Find where the given text appears and provide that cell's center as [X, Y] coordinate. 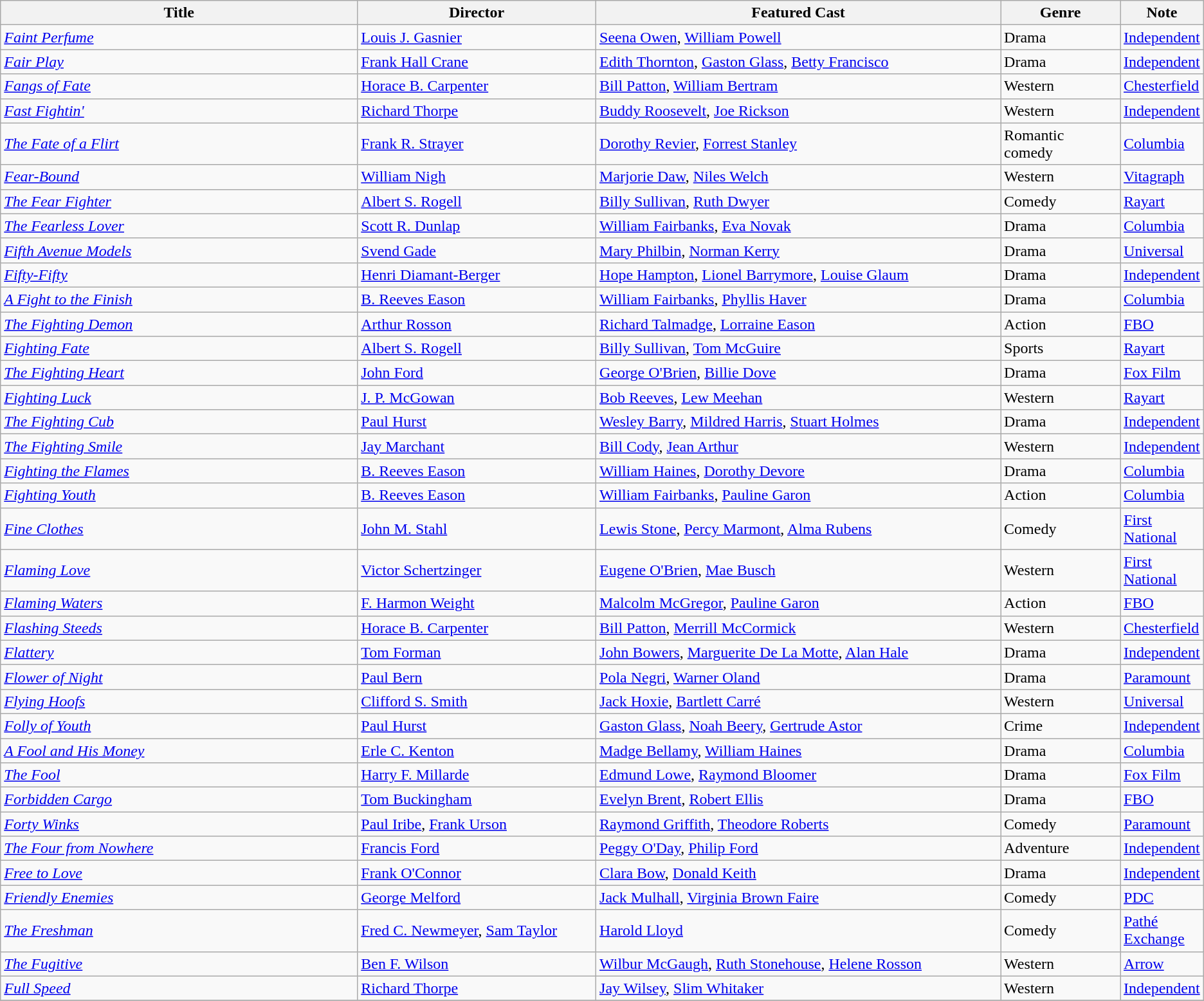
Fifty-Fifty [179, 275]
Edith Thornton, Gaston Glass, Betty Francisco [799, 62]
Svend Gade [477, 250]
Jack Mulhall, Virginia Brown Faire [799, 897]
Bill Cody, Jean Arthur [799, 446]
Crime [1061, 726]
Wilbur McGaugh, Ruth Stonehouse, Helene Rosson [799, 964]
J. P. McGowan [477, 398]
Flattery [179, 652]
Seena Owen, William Powell [799, 37]
Fair Play [179, 62]
Paul Iribe, Frank Urson [477, 824]
Frank R. Strayer [477, 144]
Vitagraph [1162, 177]
Scott R. Dunlap [477, 226]
Malcolm McGregor, Pauline Garon [799, 603]
Flaming Waters [179, 603]
Fighting the Flames [179, 471]
Flower of Night [179, 677]
Tom Forman [477, 652]
Ben F. Wilson [477, 964]
Fangs of Fate [179, 86]
Forbidden Cargo [179, 800]
F. Harmon Weight [477, 603]
The Fool [179, 775]
The Four from Nowhere [179, 849]
Pathé Exchange [1162, 930]
Flaming Love [179, 570]
Note [1162, 13]
Evelyn Brent, Robert Ellis [799, 800]
The Fate of a Flirt [179, 144]
Bob Reeves, Lew Meehan [799, 398]
Frank O'Connor [477, 873]
Arrow [1162, 964]
Jack Hoxie, Bartlett Carré [799, 701]
John M. Stahl [477, 529]
Harold Lloyd [799, 930]
Adventure [1061, 849]
Fred C. Newmeyer, Sam Taylor [477, 930]
The Fighting Heart [179, 373]
Buddy Roosevelt, Joe Rickson [799, 111]
Marjorie Daw, Niles Welch [799, 177]
Henri Diamant-Berger [477, 275]
Fifth Avenue Models [179, 250]
The Fighting Smile [179, 446]
Eugene O'Brien, Mae Busch [799, 570]
Dorothy Revier, Forrest Stanley [799, 144]
Gaston Glass, Noah Beery, Gertrude Astor [799, 726]
William Fairbanks, Eva Novak [799, 226]
Louis J. Gasnier [477, 37]
Forty Winks [179, 824]
The Fear Fighter [179, 201]
John Ford [477, 373]
William Fairbanks, Phyllis Haver [799, 299]
Paul Bern [477, 677]
Jay Wilsey, Slim Whitaker [799, 988]
Genre [1061, 13]
Flashing Steeds [179, 628]
Fast Fightin' [179, 111]
Lewis Stone, Percy Marmont, Alma Rubens [799, 529]
William Fairbanks, Pauline Garon [799, 495]
Billy Sullivan, Ruth Dwyer [799, 201]
Victor Schertzinger [477, 570]
Fine Clothes [179, 529]
John Bowers, Marguerite De La Motte, Alan Hale [799, 652]
Hope Hampton, Lionel Barrymore, Louise Glaum [799, 275]
George Melford [477, 897]
Richard Talmadge, Lorraine Eason [799, 324]
Billy Sullivan, Tom McGuire [799, 349]
A Fight to the Finish [179, 299]
The Fearless Lover [179, 226]
Folly of Youth [179, 726]
Tom Buckingham [477, 800]
Raymond Griffith, Theodore Roberts [799, 824]
Frank Hall Crane [477, 62]
Fighting Luck [179, 398]
Sports [1061, 349]
Madge Bellamy, William Haines [799, 751]
A Fool and His Money [179, 751]
Francis Ford [477, 849]
Edmund Lowe, Raymond Bloomer [799, 775]
Erle C. Kenton [477, 751]
Fighting Youth [179, 495]
Free to Love [179, 873]
George O'Brien, Billie Dove [799, 373]
Wesley Barry, Mildred Harris, Stuart Holmes [799, 422]
Bill Patton, William Bertram [799, 86]
William Haines, Dorothy Devore [799, 471]
The Fighting Demon [179, 324]
Faint Perfume [179, 37]
Director [477, 13]
Featured Cast [799, 13]
PDC [1162, 897]
Flying Hoofs [179, 701]
Arthur Rosson [477, 324]
Title [179, 13]
The Fighting Cub [179, 422]
Peggy O'Day, Philip Ford [799, 849]
Harry F. Millarde [477, 775]
Fear-Bound [179, 177]
The Fugitive [179, 964]
Friendly Enemies [179, 897]
Clara Bow, Donald Keith [799, 873]
Clifford S. Smith [477, 701]
Romantic comedy [1061, 144]
Pola Negri, Warner Oland [799, 677]
William Nigh [477, 177]
Bill Patton, Merrill McCormick [799, 628]
Mary Philbin, Norman Kerry [799, 250]
Jay Marchant [477, 446]
The Freshman [179, 930]
Fighting Fate [179, 349]
Full Speed [179, 988]
